Scan for the cell matching the given text and deliver its [x, y] coordinate at center. 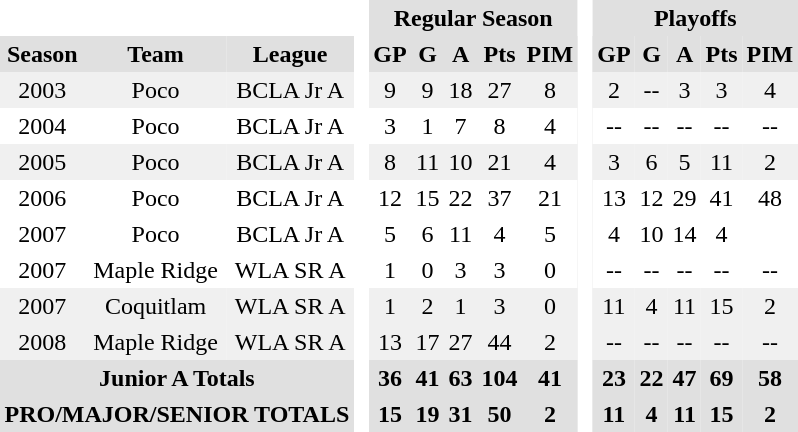
58 [770, 378]
18 [460, 90]
Regular Season [474, 18]
23 [614, 378]
2008 [42, 342]
PRO/MAJOR/SENIOR TOTALS [177, 414]
17 [428, 342]
31 [460, 414]
47 [684, 378]
2004 [42, 126]
Playoffs [696, 18]
2006 [42, 198]
37 [500, 198]
2005 [42, 162]
63 [460, 378]
50 [500, 414]
104 [500, 378]
League [290, 54]
69 [722, 378]
Team [156, 54]
36 [390, 378]
Season [42, 54]
Coquitlam [156, 306]
Junior A Totals [177, 378]
44 [500, 342]
19 [428, 414]
2003 [42, 90]
7 [460, 126]
14 [684, 234]
29 [684, 198]
48 [770, 198]
